Scan for the cell matching the given text and deliver its (x, y) coordinate at center. 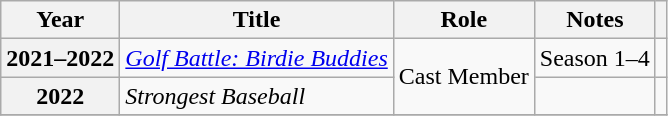
Golf Battle: Birdie Buddies (256, 58)
2021–2022 (60, 58)
Year (60, 20)
Strongest Baseball (256, 96)
Role (464, 20)
Season 1–4 (594, 58)
Title (256, 20)
Notes (594, 20)
2022 (60, 96)
Cast Member (464, 77)
